Output the (X, Y) coordinate of the center of the cell containing the given text.  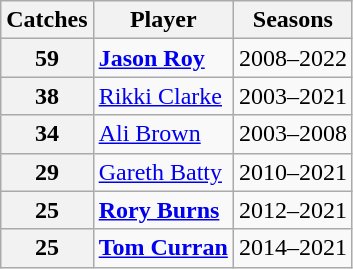
Tom Curran (163, 248)
Gareth Batty (163, 172)
2008–2022 (292, 58)
2012–2021 (292, 210)
Seasons (292, 20)
Rory Burns (163, 210)
59 (47, 58)
38 (47, 96)
Rikki Clarke (163, 96)
34 (47, 134)
29 (47, 172)
2003–2008 (292, 134)
Catches (47, 20)
Player (163, 20)
Jason Roy (163, 58)
2003–2021 (292, 96)
2010–2021 (292, 172)
Ali Brown (163, 134)
2014–2021 (292, 248)
